Extract the [X, Y] coordinate from the center of the cell holding the provided text.  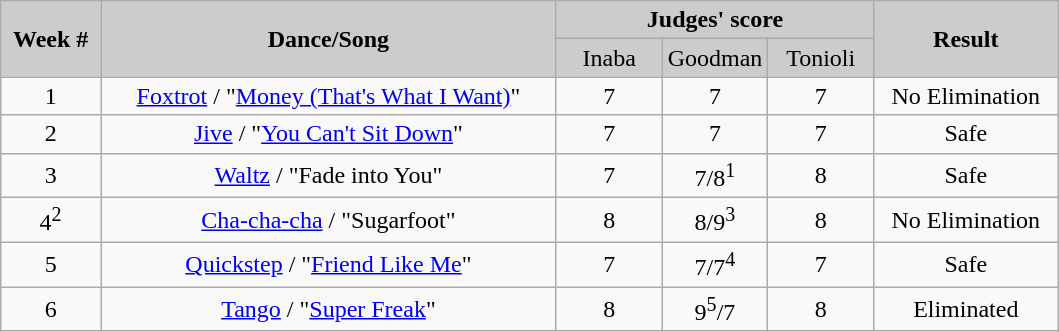
8/93 [715, 220]
42 [51, 220]
Waltz / "Fade into You" [328, 176]
Quickstep / "Friend Like Me" [328, 264]
Eliminated [966, 310]
6 [51, 310]
Inaba [609, 58]
2 [51, 134]
Goodman [715, 58]
Judges' score [714, 20]
1 [51, 96]
7/81 [715, 176]
Cha-cha-cha / "Sugarfoot" [328, 220]
Dance/Song [328, 39]
95/7 [715, 310]
Jive / "You Can't Sit Down" [328, 134]
3 [51, 176]
7/74 [715, 264]
Week # [51, 39]
Foxtrot / "Money (That's What I Want)" [328, 96]
Tonioli [821, 58]
5 [51, 264]
Tango / "Super Freak" [328, 310]
Result [966, 39]
